Provide the [x, y] coordinate of the cell's center where the given text is located.  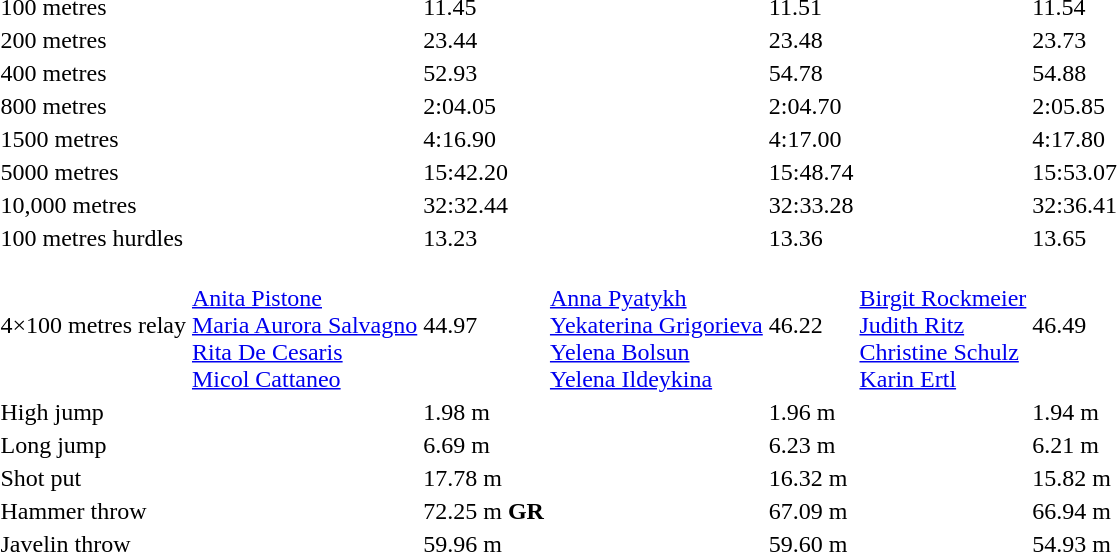
4:17.00 [811, 139]
13.36 [811, 238]
6.23 m [811, 445]
44.97 [484, 325]
Anita PistoneMaria Aurora SalvagnoRita De CesarisMicol Cattaneo [304, 325]
Birgit RockmeierJudith RitzChristine SchulzKarin Ertl [943, 325]
1.98 m [484, 412]
72.25 m GR [484, 511]
2:04.70 [811, 106]
17.78 m [484, 478]
52.93 [484, 73]
16.32 m [811, 478]
6.69 m [484, 445]
Anna PyatykhYekaterina GrigorievaYelena BolsunYelena Ildeykina [656, 325]
32:33.28 [811, 205]
2:04.05 [484, 106]
67.09 m [811, 511]
46.22 [811, 325]
1.96 m [811, 412]
15:42.20 [484, 172]
54.78 [811, 73]
23.48 [811, 40]
4:16.90 [484, 139]
32:32.44 [484, 205]
13.23 [484, 238]
23.44 [484, 40]
15:48.74 [811, 172]
